Pinpoint the cell where the given text exists, returning its [X, Y] midpoint coordinate. 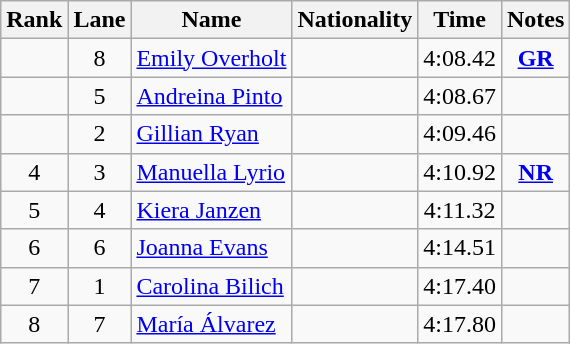
Lane [100, 20]
3 [100, 172]
4:08.42 [460, 58]
4:08.67 [460, 96]
Gillian Ryan [212, 134]
María Álvarez [212, 324]
Rank [34, 20]
Andreina Pinto [212, 96]
Joanna Evans [212, 248]
GR [535, 58]
1 [100, 286]
NR [535, 172]
4:09.46 [460, 134]
2 [100, 134]
Manuella Lyrio [212, 172]
Notes [535, 20]
Kiera Janzen [212, 210]
Time [460, 20]
Nationality [355, 20]
4:17.80 [460, 324]
Carolina Bilich [212, 286]
4:17.40 [460, 286]
4:11.32 [460, 210]
Emily Overholt [212, 58]
4:10.92 [460, 172]
Name [212, 20]
4:14.51 [460, 248]
